For the text-containing cell, return its midpoint in [X, Y] coordinate format. 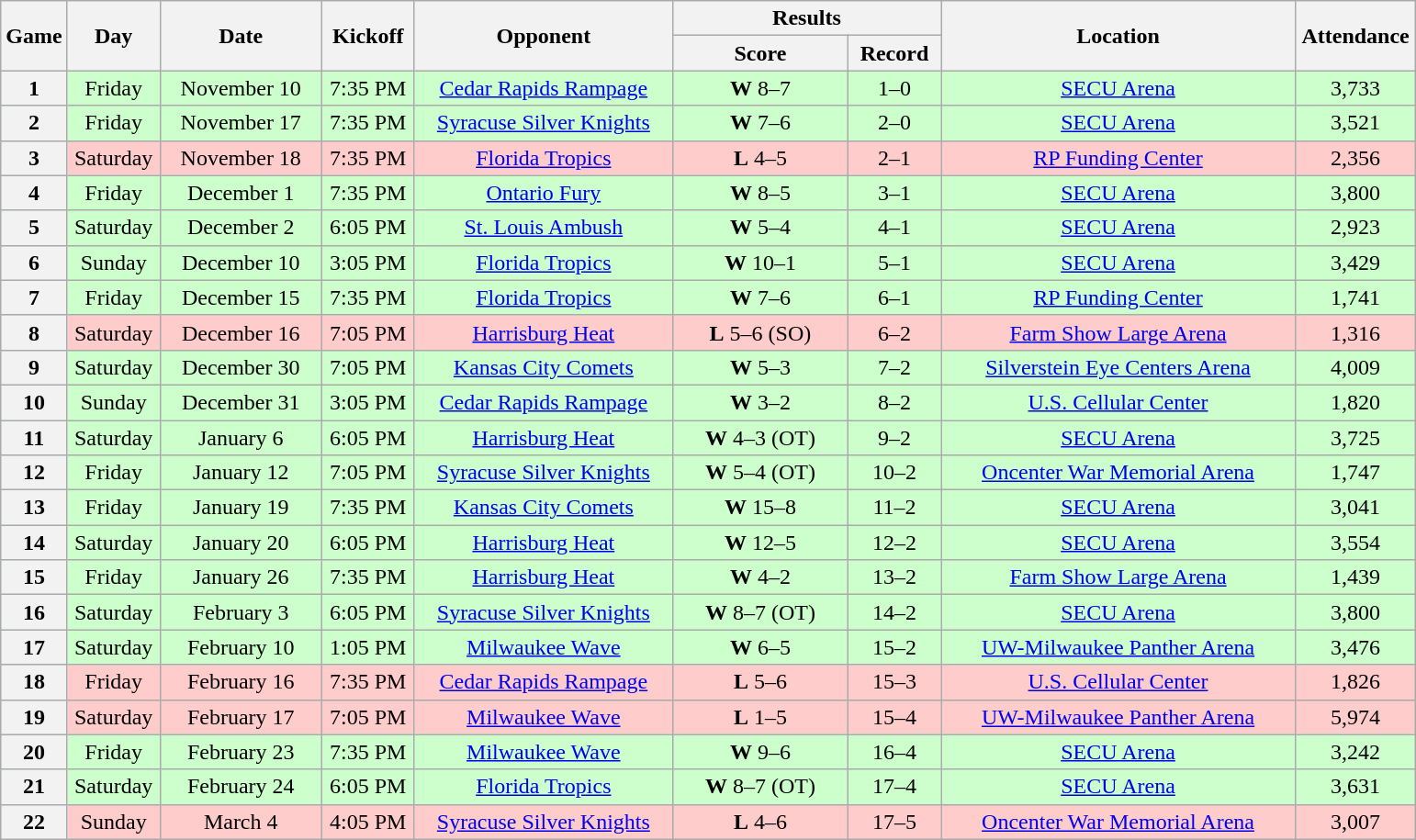
L 4–5 [760, 158]
W 4–2 [760, 577]
November 18 [241, 158]
Opponent [544, 36]
January 12 [241, 473]
January 26 [241, 577]
February 17 [241, 717]
Date [241, 36]
February 24 [241, 787]
1,826 [1355, 682]
January 20 [241, 543]
1,820 [1355, 402]
3,429 [1355, 263]
February 23 [241, 752]
3,521 [1355, 123]
Record [894, 53]
16 [34, 612]
20 [34, 752]
December 10 [241, 263]
Ontario Fury [544, 193]
6–2 [894, 332]
W 5–3 [760, 367]
8 [34, 332]
December 2 [241, 228]
November 10 [241, 88]
W 5–4 [760, 228]
12 [34, 473]
W 9–6 [760, 752]
2,356 [1355, 158]
14 [34, 543]
19 [34, 717]
13–2 [894, 577]
March 4 [241, 822]
February 3 [241, 612]
3,733 [1355, 88]
3,725 [1355, 438]
10 [34, 402]
15–3 [894, 682]
17 [34, 647]
5–1 [894, 263]
January 19 [241, 508]
2,923 [1355, 228]
Game [34, 36]
7–2 [894, 367]
4,009 [1355, 367]
3,554 [1355, 543]
1 [34, 88]
W 4–3 (OT) [760, 438]
December 1 [241, 193]
L 5–6 [760, 682]
18 [34, 682]
15–2 [894, 647]
W 5–4 (OT) [760, 473]
9–2 [894, 438]
Silverstein Eye Centers Arena [1118, 367]
15–4 [894, 717]
3,242 [1355, 752]
1,747 [1355, 473]
3–1 [894, 193]
12–2 [894, 543]
1:05 PM [367, 647]
6–1 [894, 297]
14–2 [894, 612]
4–1 [894, 228]
10–2 [894, 473]
3,476 [1355, 647]
22 [34, 822]
4:05 PM [367, 822]
W 8–7 [760, 88]
15 [34, 577]
2–0 [894, 123]
3,007 [1355, 822]
February 16 [241, 682]
L 1–5 [760, 717]
17–4 [894, 787]
2 [34, 123]
L 4–6 [760, 822]
L 5–6 (SO) [760, 332]
7 [34, 297]
9 [34, 367]
December 15 [241, 297]
1,741 [1355, 297]
Score [760, 53]
W 15–8 [760, 508]
St. Louis Ambush [544, 228]
Attendance [1355, 36]
Results [806, 18]
Day [114, 36]
December 30 [241, 367]
13 [34, 508]
November 17 [241, 123]
3 [34, 158]
Location [1118, 36]
February 10 [241, 647]
W 10–1 [760, 263]
Kickoff [367, 36]
1–0 [894, 88]
2–1 [894, 158]
5,974 [1355, 717]
December 31 [241, 402]
4 [34, 193]
1,316 [1355, 332]
17–5 [894, 822]
January 6 [241, 438]
1,439 [1355, 577]
16–4 [894, 752]
11 [34, 438]
W 6–5 [760, 647]
W 3–2 [760, 402]
11–2 [894, 508]
21 [34, 787]
3,631 [1355, 787]
3,041 [1355, 508]
6 [34, 263]
8–2 [894, 402]
W 12–5 [760, 543]
W 8–5 [760, 193]
5 [34, 228]
December 16 [241, 332]
